Locate the cell with the specified text and output its (X, Y) center coordinate. 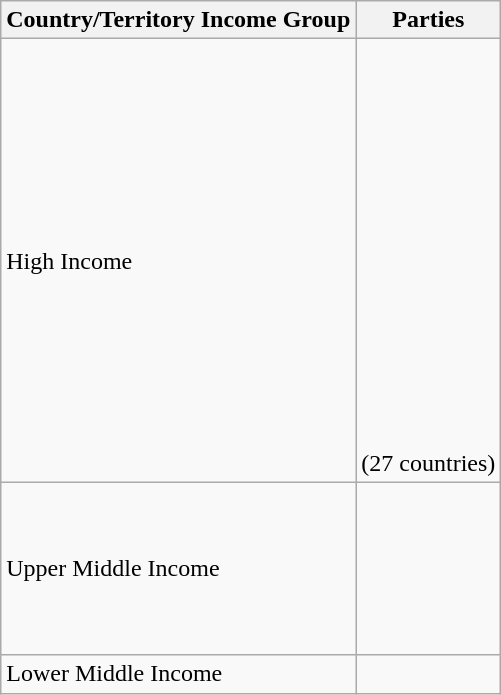
Upper Middle Income (178, 568)
Parties (428, 20)
High Income (178, 260)
Country/Territory Income Group (178, 20)
(27 countries) (428, 260)
Lower Middle Income (178, 674)
